Find where the given text appears and provide that cell's center as [X, Y] coordinate. 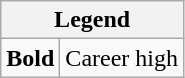
Legend [92, 20]
Bold [30, 58]
Career high [122, 58]
